Extract the (X, Y) coordinate from the center of the cell holding the provided text.  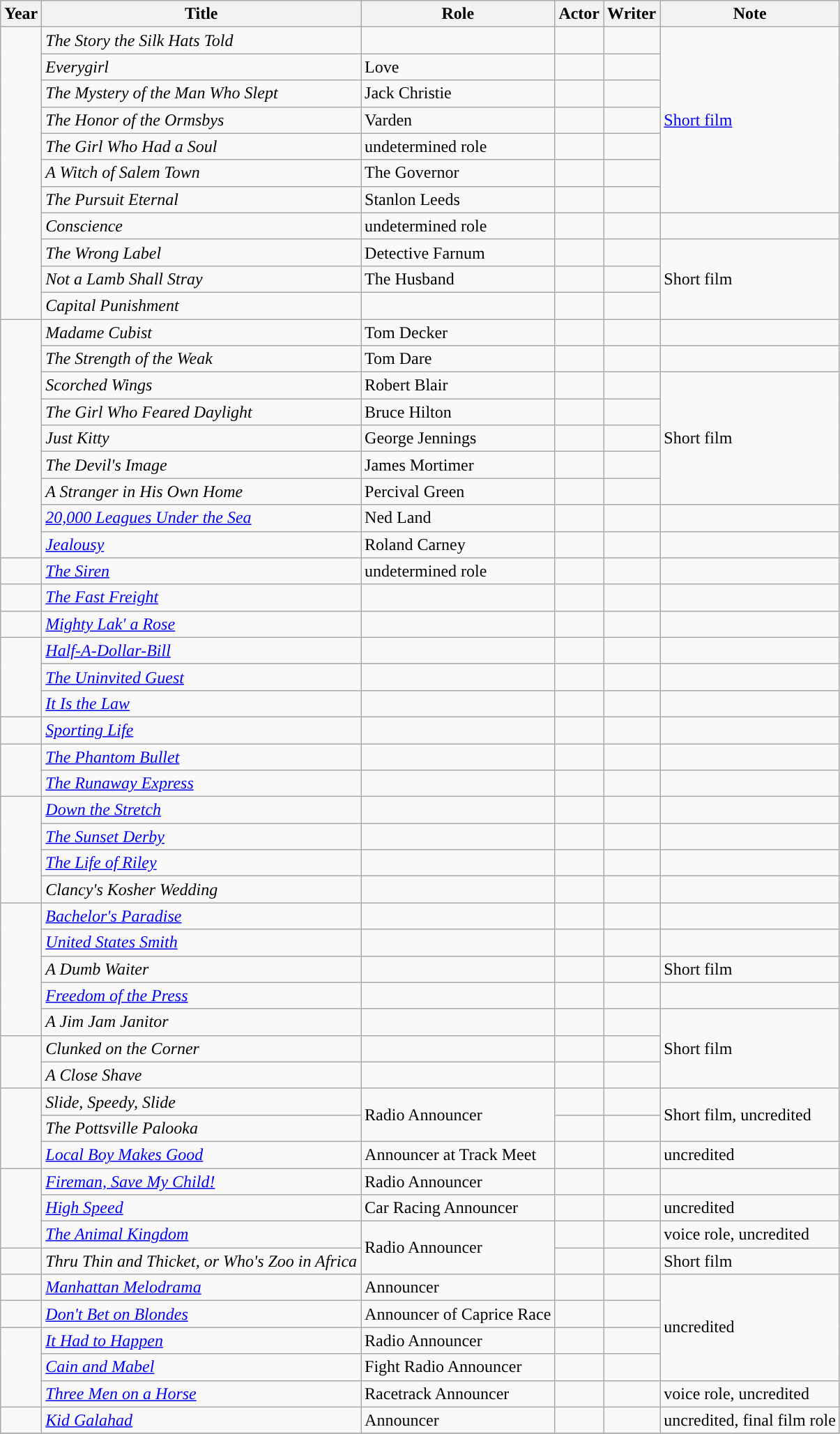
Madame Cubist (201, 333)
The Honor of the Ormsbys (201, 120)
uncredited, final film role (750, 1420)
The Governor (458, 173)
Don't Bet on Blondes (201, 1314)
Tom Decker (458, 333)
High Speed (201, 1208)
Mighty Lak' a Rose (201, 624)
Robert Blair (458, 386)
Clancy's Kosher Wedding (201, 890)
Sporting Life (201, 730)
Down the Stretch (201, 810)
A Jim Jam Janitor (201, 1022)
Stanlon Leeds (458, 199)
Freedom of the Press (201, 996)
The Life of Riley (201, 863)
The Animal Kingdom (201, 1235)
Announcer of Caprice Race (458, 1314)
Fight Radio Announcer (458, 1367)
Slide, Speedy, Slide (201, 1101)
The Sunset Derby (201, 837)
United States Smith (201, 943)
The Strength of the Weak (201, 359)
Percival Green (458, 491)
Ned Land (458, 518)
Year (21, 14)
Just Kitty (201, 438)
Three Men on a Horse (201, 1394)
Conscience (201, 226)
The Uninvited Guest (201, 677)
Role (458, 14)
Manhattan Melodrama (201, 1288)
Writer (632, 14)
Everygirl (201, 67)
Half-A-Dollar-Bill (201, 650)
The Pursuit Eternal (201, 199)
The Mystery of the Man Who Slept (201, 93)
Roland Carney (458, 544)
Fireman, Save My Child! (201, 1182)
Announcer at Track Meet (458, 1154)
The Husband (458, 279)
A Witch of Salem Town (201, 173)
Local Boy Makes Good (201, 1154)
A Stranger in His Own Home (201, 491)
The Girl Who Feared Daylight (201, 412)
It Had to Happen (201, 1341)
The Phantom Bullet (201, 756)
Cain and Mabel (201, 1367)
Clunked on the Corner (201, 1048)
Not a Lamb Shall Stray (201, 279)
Tom Dare (458, 359)
The Pottsville Palooka (201, 1128)
George Jennings (458, 438)
The Wrong Label (201, 252)
Scorched Wings (201, 386)
Varden (458, 120)
It Is the Law (201, 703)
Actor (579, 14)
Racetrack Announcer (458, 1394)
The Siren (201, 571)
The Devil's Image (201, 465)
Bachelor's Paradise (201, 916)
Love (458, 67)
20,000 Leagues Under the Sea (201, 518)
Thru Thin and Thicket, or Who's Zoo in Africa (201, 1261)
Detective Farnum (458, 252)
The Girl Who Had a Soul (201, 146)
The Runaway Express (201, 784)
The Story the Silk Hats Told (201, 40)
James Mortimer (458, 465)
Short film, uncredited (750, 1115)
A Close Shave (201, 1075)
Title (201, 14)
Kid Galahad (201, 1420)
Car Racing Announcer (458, 1208)
Note (750, 14)
Capital Punishment (201, 305)
Jack Christie (458, 93)
A Dumb Waiter (201, 969)
The Fast Freight (201, 597)
Jealousy (201, 544)
Bruce Hilton (458, 412)
